Return the (x, y) coordinate for the center point of the cell that contains the specified text.  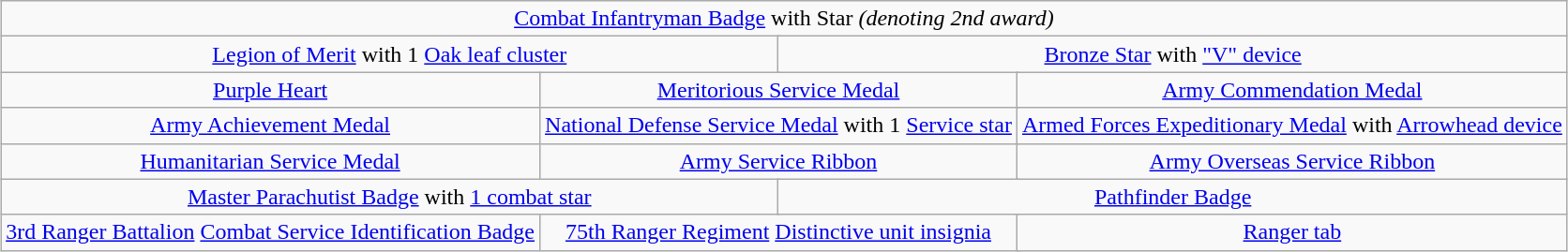
3rd Ranger Battalion Combat Service Identification Badge (270, 232)
National Defense Service Medal with 1 Service star (778, 126)
Meritorious Service Medal (778, 90)
Purple Heart (270, 90)
75th Ranger Regiment Distinctive unit insignia (778, 232)
Armed Forces Expeditionary Medal with Arrowhead device (1292, 126)
Combat Infantryman Badge with Star (denoting 2nd award) (784, 19)
Army Commendation Medal (1292, 90)
Humanitarian Service Medal (270, 161)
Master Parachutist Badge with 1 combat star (390, 197)
Pathfinder Badge (1172, 197)
Legion of Merit with 1 Oak leaf cluster (390, 54)
Army Achievement Medal (270, 126)
Army Service Ribbon (778, 161)
Ranger tab (1292, 232)
Bronze Star with "V" device (1172, 54)
Army Overseas Service Ribbon (1292, 161)
